Detect which cell encompasses the target text, then output its (X, Y) center coordinate. 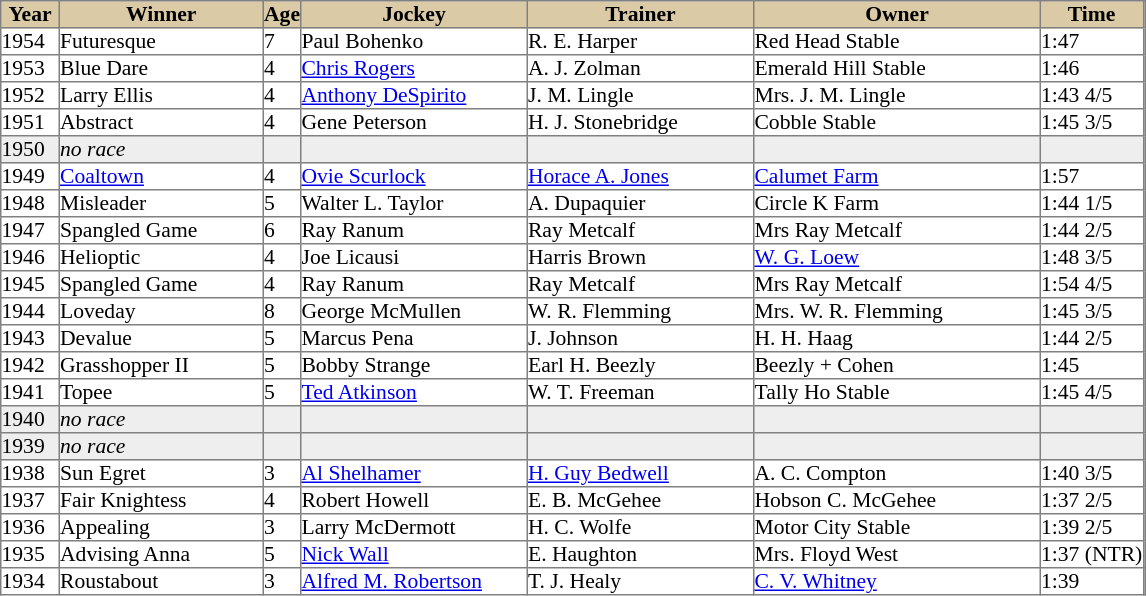
1937 (30, 500)
1951 (30, 122)
Walter L. Taylor (414, 204)
1948 (30, 204)
Paul Bohenko (414, 42)
1940 (30, 420)
Year (30, 14)
Horace A. Jones (640, 176)
1934 (30, 582)
Nick Wall (414, 554)
1953 (30, 68)
Alfred M. Robertson (414, 582)
1946 (30, 258)
1:48 3/5 (1092, 258)
Topee (161, 392)
J. Johnson (640, 338)
Mrs. W. R. Flemming (897, 312)
W. T. Freeman (640, 392)
Abstract (161, 122)
George McMullen (414, 312)
1:43 4/5 (1092, 96)
Hobson C. McGehee (897, 500)
Devalue (161, 338)
1:44 1/5 (1092, 204)
A. J. Zolman (640, 68)
1945 (30, 284)
1942 (30, 366)
1:46 (1092, 68)
1950 (30, 150)
1947 (30, 230)
Fair Knightess (161, 500)
1936 (30, 528)
1:47 (1092, 42)
Futuresque (161, 42)
R. E. Harper (640, 42)
Red Head Stable (897, 42)
1952 (30, 96)
Calumet Farm (897, 176)
Helioptic (161, 258)
Marcus Pena (414, 338)
1943 (30, 338)
1935 (30, 554)
Mrs. Floyd West (897, 554)
A. Dupaquier (640, 204)
1939 (30, 446)
Larry McDermott (414, 528)
Time (1092, 14)
Robert Howell (414, 500)
E. B. McGehee (640, 500)
1954 (30, 42)
T. J. Healy (640, 582)
Ovie Scurlock (414, 176)
1:37 2/5 (1092, 500)
Gene Peterson (414, 122)
Blue Dare (161, 68)
Misleader (161, 204)
Motor City Stable (897, 528)
Coaltown (161, 176)
Winner (161, 14)
1:39 (1092, 582)
H. H. Haag (897, 338)
Advising Anna (161, 554)
1:39 2/5 (1092, 528)
Cobble Stable (897, 122)
Larry Ellis (161, 96)
8 (282, 312)
H. Guy Bedwell (640, 474)
1:57 (1092, 176)
W. G. Loew (897, 258)
Earl H. Beezly (640, 366)
Bobby Strange (414, 366)
1941 (30, 392)
Chris Rogers (414, 68)
1:45 (1092, 366)
Al Shelhamer (414, 474)
E. Haughton (640, 554)
H. J. Stonebridge (640, 122)
Sun Egret (161, 474)
J. M. Lingle (640, 96)
1944 (30, 312)
Jockey (414, 14)
1:45 4/5 (1092, 392)
Harris Brown (640, 258)
Roustabout (161, 582)
W. R. Flemming (640, 312)
C. V. Whitney (897, 582)
1938 (30, 474)
Age (282, 14)
1:37 (NTR) (1092, 554)
Grasshopper II (161, 366)
1:54 4/5 (1092, 284)
Ted Atkinson (414, 392)
H. C. Wolfe (640, 528)
Circle K Farm (897, 204)
Joe Licausi (414, 258)
Appealing (161, 528)
Beezly + Cohen (897, 366)
A. C. Compton (897, 474)
Emerald Hill Stable (897, 68)
Loveday (161, 312)
Mrs. J. M. Lingle (897, 96)
Owner (897, 14)
1:40 3/5 (1092, 474)
1949 (30, 176)
7 (282, 42)
6 (282, 230)
Anthony DeSpirito (414, 96)
Trainer (640, 14)
Tally Ho Stable (897, 392)
